Identify which cell holds the provided text, then report its [X, Y] central coordinate. 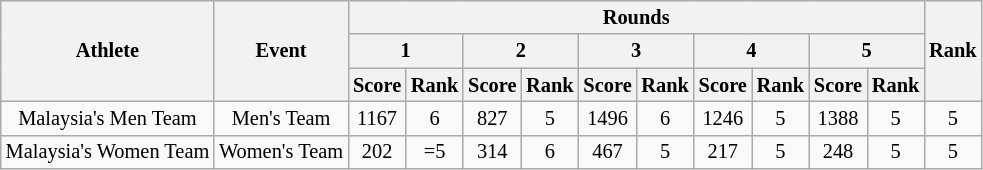
4 [752, 51]
=5 [434, 152]
3 [636, 51]
Athlete [108, 50]
467 [608, 152]
1496 [608, 118]
Event [281, 50]
248 [838, 152]
Men's Team [281, 118]
1167 [377, 118]
Women's Team [281, 152]
217 [723, 152]
1388 [838, 118]
1246 [723, 118]
Rounds [636, 17]
Malaysia's Men Team [108, 118]
Malaysia's Women Team [108, 152]
1 [406, 51]
827 [492, 118]
314 [492, 152]
2 [520, 51]
202 [377, 152]
